For the text-containing cell, return its midpoint in (X, Y) coordinate format. 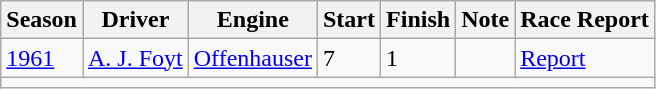
Report (585, 58)
1961 (42, 58)
1 (418, 58)
Start (348, 20)
Driver (135, 20)
Note (486, 20)
A. J. Foyt (135, 58)
7 (348, 58)
Offenhauser (252, 58)
Finish (418, 20)
Race Report (585, 20)
Engine (252, 20)
Season (42, 20)
